Locate the cell with the specified text and output its [X, Y] center coordinate. 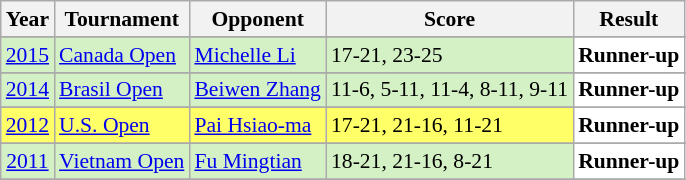
17-21, 21-16, 11-21 [450, 126]
Score [450, 19]
18-21, 21-16, 8-21 [450, 162]
Pai Hsiao-ma [258, 126]
2015 [28, 55]
Result [628, 19]
2011 [28, 162]
Opponent [258, 19]
Vietnam Open [122, 162]
Canada Open [122, 55]
11-6, 5-11, 11-4, 8-11, 9-11 [450, 90]
Fu Mingtian [258, 162]
2014 [28, 90]
Tournament [122, 19]
Year [28, 19]
Brasil Open [122, 90]
Beiwen Zhang [258, 90]
2012 [28, 126]
U.S. Open [122, 126]
17-21, 23-25 [450, 55]
Michelle Li [258, 55]
